Capture the cell that displays the provided text and extract its [X, Y] central coordinate. 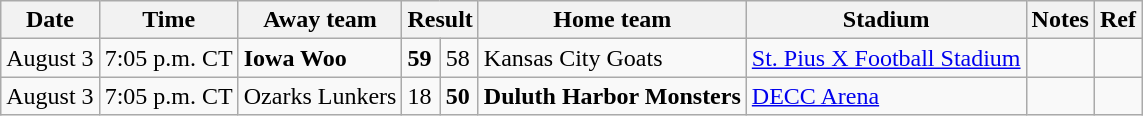
50 [459, 96]
Kansas City Goats [612, 58]
Home team [612, 20]
Duluth Harbor Monsters [612, 96]
DECC Arena [886, 96]
Iowa Woo [320, 58]
Ref [1118, 20]
Away team [320, 20]
Time [168, 20]
58 [459, 58]
18 [421, 96]
Stadium [886, 20]
Notes [1060, 20]
Date [50, 20]
St. Pius X Football Stadium [886, 58]
Ozarks Lunkers [320, 96]
59 [421, 58]
Result [440, 20]
